Search for the cell housing the specified text and yield its (X, Y) center coordinate. 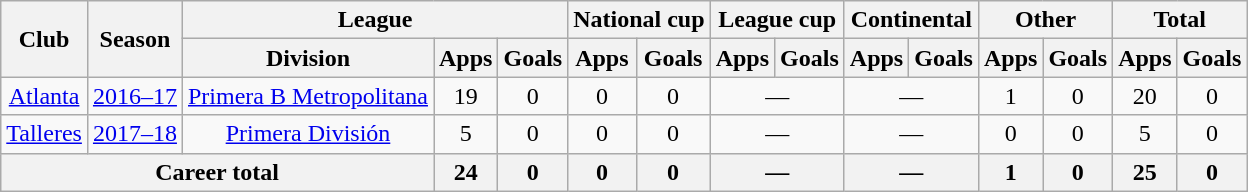
League cup (777, 20)
Total (1180, 20)
Talleres (44, 134)
National cup (639, 20)
Atlanta (44, 96)
Season (134, 39)
20 (1145, 96)
Primera B Metropolitana (308, 96)
25 (1145, 172)
24 (466, 172)
Other (1045, 20)
Career total (218, 172)
2016–17 (134, 96)
Primera División (308, 134)
Continental (911, 20)
2017–18 (134, 134)
19 (466, 96)
League (374, 20)
Club (44, 39)
Division (308, 58)
